Locate the cell with the specified text and output its [x, y] center coordinate. 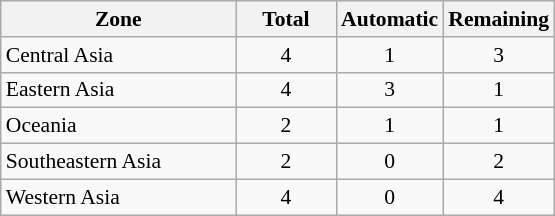
Total [286, 19]
Automatic [390, 19]
Eastern Asia [118, 90]
Remaining [498, 19]
Southeastern Asia [118, 162]
Central Asia [118, 55]
Oceania [118, 126]
Western Asia [118, 197]
Zone [118, 19]
